Provide the (X, Y) coordinate of the cell's center where the given text is located.  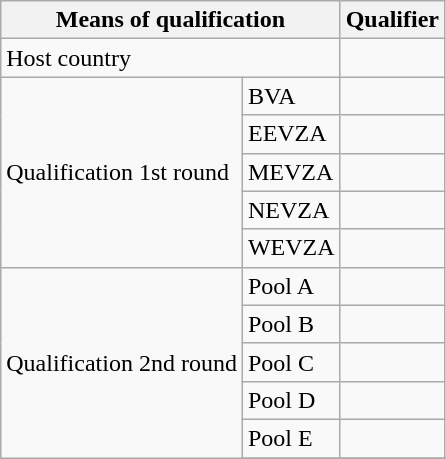
Means of qualification (170, 20)
Pool B (291, 324)
EEVZA (291, 134)
WEVZA (291, 248)
Pool D (291, 400)
Pool E (291, 438)
BVA (291, 96)
Pool C (291, 362)
MEVZA (291, 172)
Pool A (291, 286)
Qualification 1st round (122, 172)
Qualification 2nd round (122, 362)
Host country (170, 58)
Qualifier (392, 20)
NEVZA (291, 210)
